Locate the cell with the specified text and output its [x, y] center coordinate. 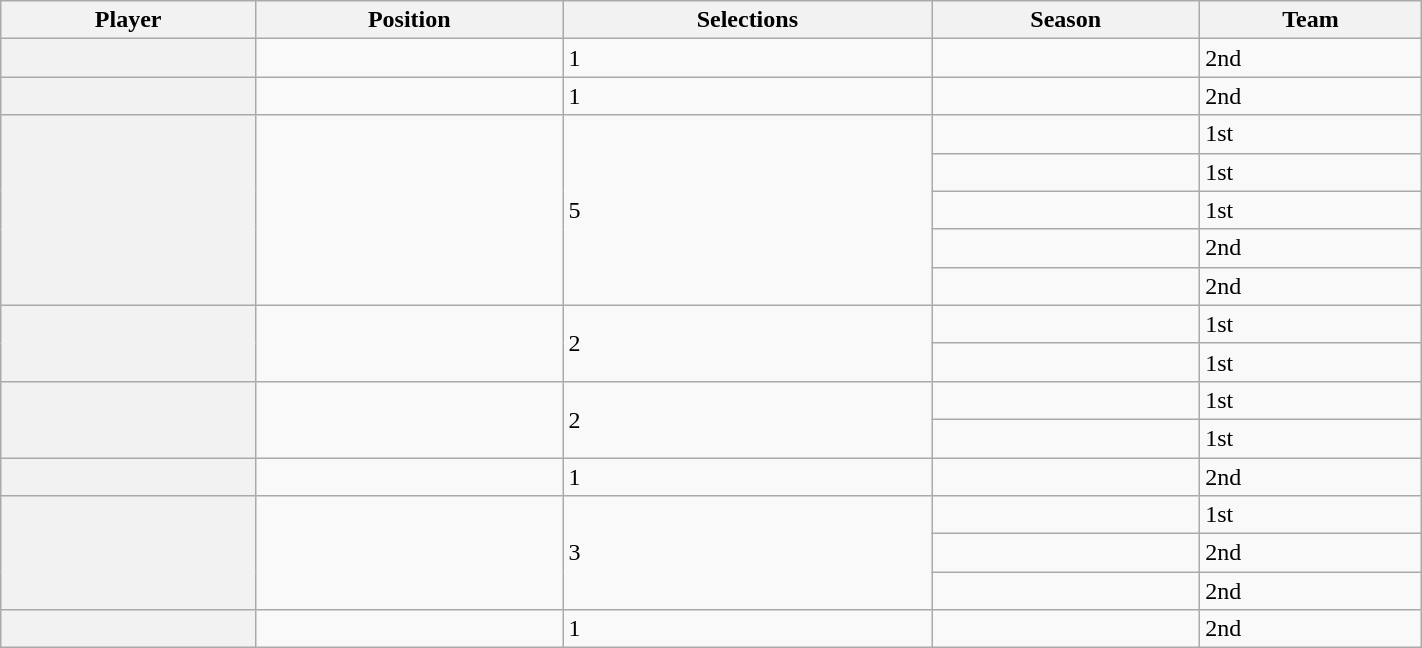
Player [128, 20]
Season [1066, 20]
5 [748, 210]
Selections [748, 20]
Team [1311, 20]
Position [410, 20]
3 [748, 553]
